Detect which cell encompasses the target text, then output its (x, y) center coordinate. 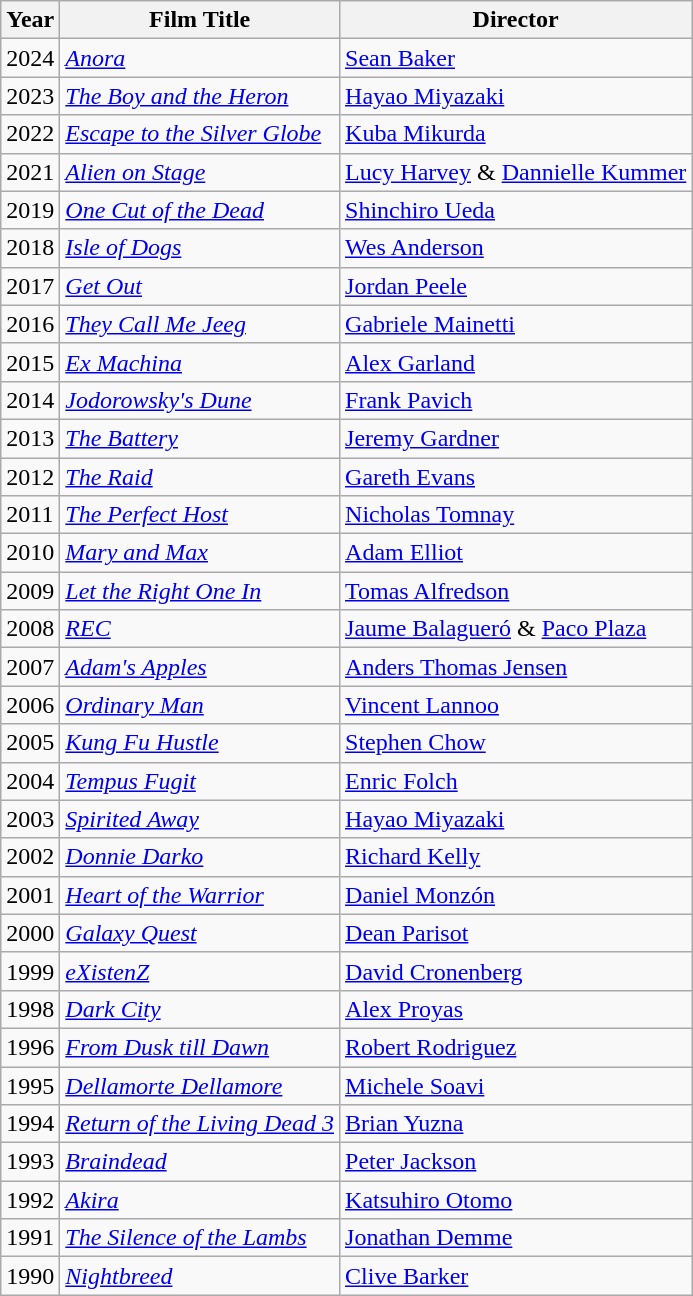
2002 (30, 857)
2022 (30, 134)
Wes Anderson (516, 248)
1994 (30, 1124)
Lucy Harvey & Dannielle Kummer (516, 172)
Isle of Dogs (200, 248)
Alex Proyas (516, 1009)
The Silence of the Lambs (200, 1238)
2016 (30, 324)
eXistenZ (200, 971)
Dark City (200, 1009)
Return of the Living Dead 3 (200, 1124)
2010 (30, 553)
The Perfect Host (200, 515)
Jeremy Gardner (516, 438)
2001 (30, 895)
REC (200, 629)
2018 (30, 248)
Gareth Evans (516, 477)
Alien on Stage (200, 172)
Get Out (200, 286)
2005 (30, 743)
2013 (30, 438)
Director (516, 20)
Akira (200, 1200)
1991 (30, 1238)
Brian Yuzna (516, 1124)
Gabriele Mainetti (516, 324)
Kuba Mikurda (516, 134)
Stephen Chow (516, 743)
1992 (30, 1200)
Michele Soavi (516, 1085)
Escape to the Silver Globe (200, 134)
2014 (30, 400)
Anders Thomas Jensen (516, 667)
Dellamorte Dellamore (200, 1085)
2003 (30, 819)
2021 (30, 172)
Sean Baker (516, 58)
David Cronenberg (516, 971)
Mary and Max (200, 553)
Dean Parisot (516, 933)
Frank Pavich (516, 400)
The Raid (200, 477)
Donnie Darko (200, 857)
Spirited Away (200, 819)
2008 (30, 629)
2004 (30, 781)
The Battery (200, 438)
Jodorowsky's Dune (200, 400)
Jordan Peele (516, 286)
2012 (30, 477)
Galaxy Quest (200, 933)
Adam Elliot (516, 553)
Braindead (200, 1162)
Daniel Monzón (516, 895)
Jaume Balagueró & Paco Plaza (516, 629)
Adam's Apples (200, 667)
Robert Rodriguez (516, 1047)
The Boy and the Heron (200, 96)
1996 (30, 1047)
1990 (30, 1276)
2024 (30, 58)
1995 (30, 1085)
Enric Folch (516, 781)
Let the Right One In (200, 591)
Kung Fu Hustle (200, 743)
2017 (30, 286)
2023 (30, 96)
Shinchiro Ueda (516, 210)
Peter Jackson (516, 1162)
1993 (30, 1162)
Tomas Alfredson (516, 591)
Ex Machina (200, 362)
Jonathan Demme (516, 1238)
Tempus Fugit (200, 781)
Anora (200, 58)
Richard Kelly (516, 857)
2015 (30, 362)
2007 (30, 667)
Film Title (200, 20)
Heart of the Warrior (200, 895)
1998 (30, 1009)
They Call Me Jeeg (200, 324)
2006 (30, 705)
Katsuhiro Otomo (516, 1200)
2011 (30, 515)
Ordinary Man (200, 705)
One Cut of the Dead (200, 210)
1999 (30, 971)
Vincent Lannoo (516, 705)
Alex Garland (516, 362)
2000 (30, 933)
Nicholas Tomnay (516, 515)
Year (30, 20)
2009 (30, 591)
2019 (30, 210)
Nightbreed (200, 1276)
Clive Barker (516, 1276)
From Dusk till Dawn (200, 1047)
